Locate the cell with the specified text and output its [X, Y] center coordinate. 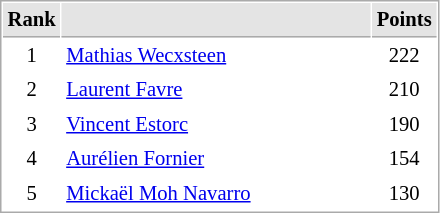
190 [404, 124]
2 [32, 90]
130 [404, 194]
210 [404, 90]
222 [404, 56]
Points [404, 20]
Vincent Estorc [216, 124]
Mathias Wecxsteen [216, 56]
Rank [32, 20]
Laurent Favre [216, 90]
4 [32, 158]
Aurélien Fornier [216, 158]
154 [404, 158]
Mickaël Moh Navarro [216, 194]
5 [32, 194]
1 [32, 56]
3 [32, 124]
